Capture the cell that displays the provided text and extract its [x, y] central coordinate. 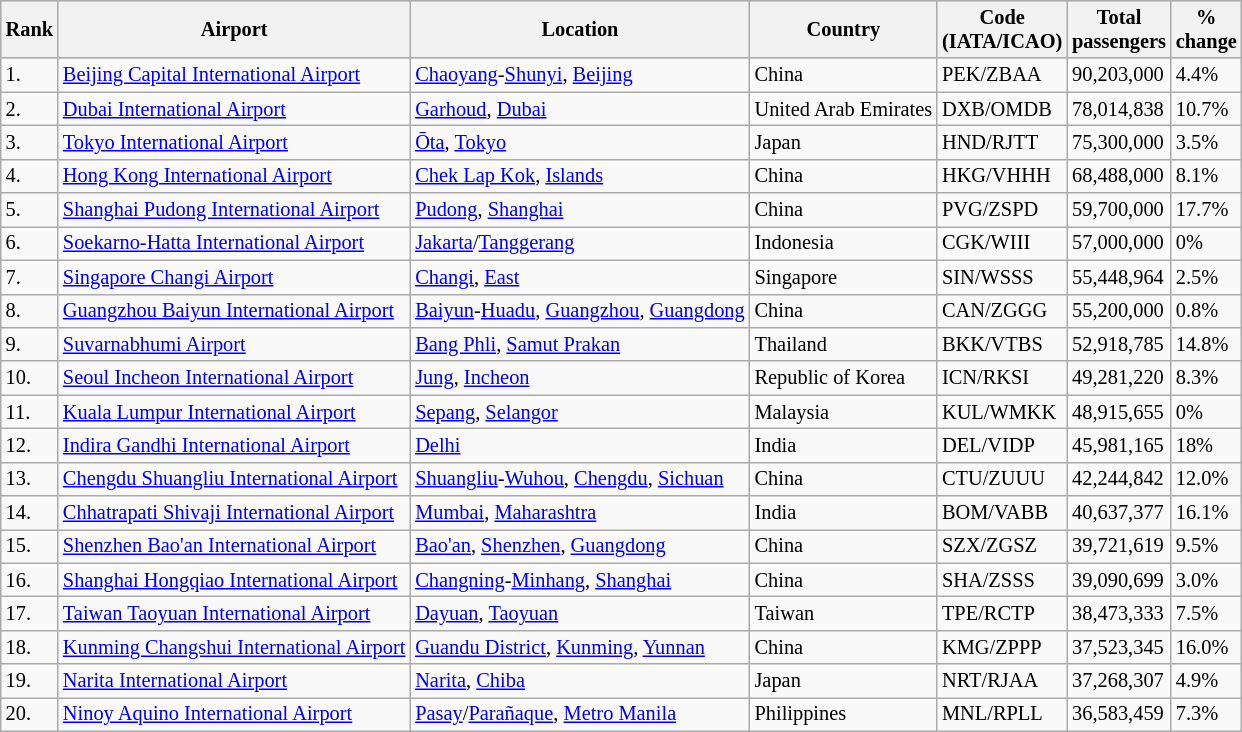
Indira Gandhi International Airport [234, 445]
15. [30, 546]
Chengdu Shuangliu International Airport [234, 479]
Chhatrapati Shivaji International Airport [234, 513]
39,721,619 [1119, 546]
8. [30, 311]
10.7% [1206, 109]
3.5% [1206, 142]
59,700,000 [1119, 210]
Dayuan, Taoyuan [580, 613]
14.8% [1206, 344]
HKG/VHHH [1002, 176]
PVG/ZSPD [1002, 210]
Shanghai Pudong International Airport [234, 210]
SZX/ZGSZ [1002, 546]
75,300,000 [1119, 142]
8.1% [1206, 176]
16. [30, 580]
14. [30, 513]
38,473,333 [1119, 613]
Narita, Chiba [580, 681]
2.5% [1206, 277]
Rank [30, 29]
12. [30, 445]
Country [844, 29]
Pasay/Parañaque, Metro Manila [580, 714]
NRT/RJAA [1002, 681]
57,000,000 [1119, 243]
Shuangliu-Wuhou, Chengdu, Sichuan [580, 479]
7.3% [1206, 714]
18% [1206, 445]
Shenzhen Bao'an International Airport [234, 546]
Suvarnabhumi Airport [234, 344]
Changi, East [580, 277]
55,448,964 [1119, 277]
55,200,000 [1119, 311]
52,918,785 [1119, 344]
Ninoy Aquino International Airport [234, 714]
Mumbai, Maharashtra [580, 513]
Delhi [580, 445]
Changning-Minhang, Shanghai [580, 580]
3. [30, 142]
Republic of Korea [844, 378]
Bao'an, Shenzhen, Guangdong [580, 546]
68,488,000 [1119, 176]
49,281,220 [1119, 378]
42,244,842 [1119, 479]
39,090,699 [1119, 580]
11. [30, 412]
DXB/OMDB [1002, 109]
6. [30, 243]
Taiwan [844, 613]
Code(IATA/ICAO) [1002, 29]
Beijing Capital International Airport [234, 75]
Indonesia [844, 243]
37,523,345 [1119, 647]
Singapore [844, 277]
Ōta, Tokyo [580, 142]
3.0% [1206, 580]
DEL/VIDP [1002, 445]
Jakarta/Tanggerang [580, 243]
Jung, Incheon [580, 378]
10. [30, 378]
Baiyun-Huadu, Guangzhou, Guangdong [580, 311]
BKK/VTBS [1002, 344]
Totalpassengers [1119, 29]
9. [30, 344]
Singapore Changi Airport [234, 277]
Soekarno-Hatta International Airport [234, 243]
36,583,459 [1119, 714]
Chek Lap Kok, Islands [580, 176]
Kuala Lumpur International Airport [234, 412]
Tokyo International Airport [234, 142]
9.5% [1206, 546]
Guangzhou Baiyun International Airport [234, 311]
ICN/RKSI [1002, 378]
TPE/RCTP [1002, 613]
20. [30, 714]
Guandu District, Kunming, Yunnan [580, 647]
0.8% [1206, 311]
12.0% [1206, 479]
Bang Phli, Samut Prakan [580, 344]
SHA/ZSSS [1002, 580]
8.3% [1206, 378]
Chaoyang-Shunyi, Beijing [580, 75]
48,915,655 [1119, 412]
Hong Kong International Airport [234, 176]
%change [1206, 29]
17.7% [1206, 210]
7. [30, 277]
5. [30, 210]
Taiwan Taoyuan International Airport [234, 613]
4.4% [1206, 75]
CTU/ZUUU [1002, 479]
Shanghai Hongqiao International Airport [234, 580]
2. [30, 109]
Seoul Incheon International Airport [234, 378]
78,014,838 [1119, 109]
Philippines [844, 714]
45,981,165 [1119, 445]
Airport [234, 29]
17. [30, 613]
4. [30, 176]
40,637,377 [1119, 513]
Location [580, 29]
1. [30, 75]
18. [30, 647]
Malaysia [844, 412]
MNL/RPLL [1002, 714]
Thailand [844, 344]
13. [30, 479]
4.9% [1206, 681]
Narita International Airport [234, 681]
Sepang, Selangor [580, 412]
SIN/WSSS [1002, 277]
HND/RJTT [1002, 142]
PEK/ZBAA [1002, 75]
16.0% [1206, 647]
37,268,307 [1119, 681]
16.1% [1206, 513]
CAN/ZGGG [1002, 311]
Garhoud, Dubai [580, 109]
CGK/WIII [1002, 243]
19. [30, 681]
KUL/WMKK [1002, 412]
United Arab Emirates [844, 109]
90,203,000 [1119, 75]
Dubai International Airport [234, 109]
KMG/ZPPP [1002, 647]
7.5% [1206, 613]
Pudong, Shanghai [580, 210]
BOM/VABB [1002, 513]
Kunming Changshui International Airport [234, 647]
